Return the (X, Y) coordinate for the center point of the cell that contains the specified text.  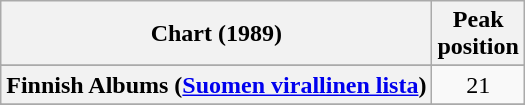
Finnish Albums (Suomen virallinen lista) (216, 85)
21 (478, 85)
Peakposition (478, 34)
Chart (1989) (216, 34)
